Scan for the cell matching the given text and deliver its [X, Y] coordinate at center. 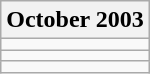
October 2003 [76, 20]
